Locate the cell with the specified text and output its (X, Y) center coordinate. 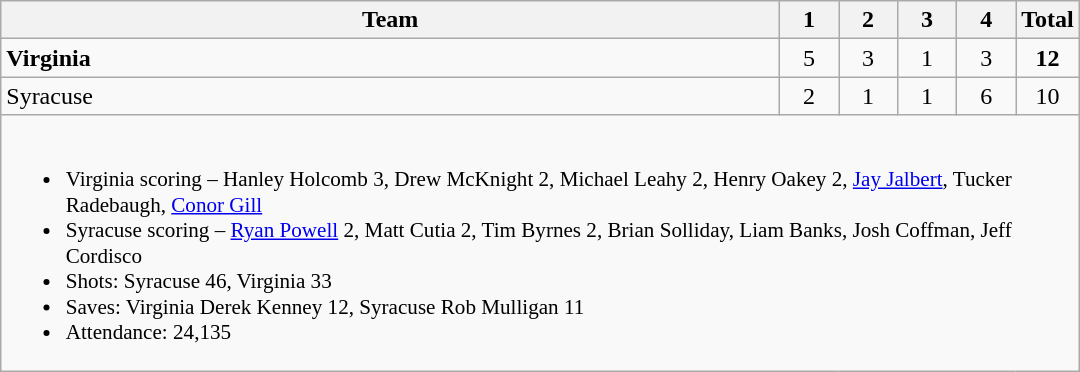
4 (986, 20)
Syracuse (390, 96)
Virginia (390, 58)
Total (1048, 20)
6 (986, 96)
10 (1048, 96)
5 (808, 58)
12 (1048, 58)
Team (390, 20)
